Output the (x, y) coordinate of the center of the cell containing the given text.  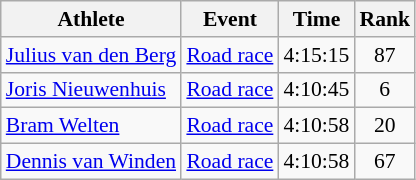
4:10:45 (316, 90)
Athlete (92, 19)
Time (316, 19)
67 (384, 162)
87 (384, 55)
Bram Welten (92, 126)
4:15:15 (316, 55)
Rank (384, 19)
Joris Nieuwenhuis (92, 90)
Julius van den Berg (92, 55)
6 (384, 90)
Dennis van Winden (92, 162)
Event (230, 19)
20 (384, 126)
